Provide the (X, Y) coordinate of the cell's center where the given text is located.  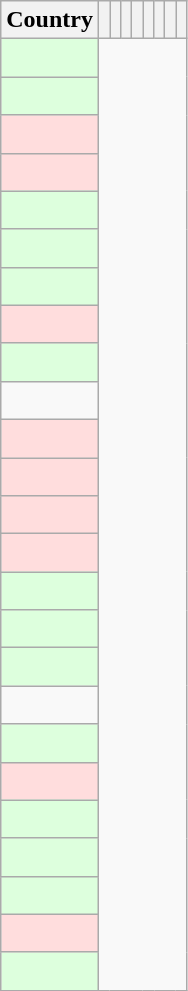
Country (50, 20)
